Find where the given text appears and provide that cell's center as (x, y) coordinate. 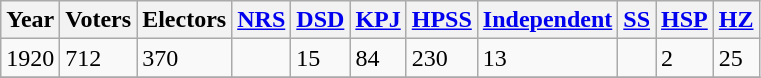
Independent (547, 20)
2 (685, 58)
SS (637, 20)
1920 (30, 58)
Voters (98, 20)
84 (378, 58)
712 (98, 58)
Electors (184, 20)
HSP (685, 20)
DSD (320, 20)
370 (184, 58)
15 (320, 58)
230 (442, 58)
NRS (262, 20)
13 (547, 58)
25 (736, 58)
HPSS (442, 20)
KPJ (378, 20)
HZ (736, 20)
Year (30, 20)
